Search for the cell housing the specified text and yield its [X, Y] center coordinate. 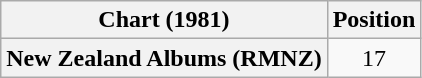
New Zealand Albums (RMNZ) [164, 58]
Chart (1981) [164, 20]
17 [374, 58]
Position [374, 20]
